Find where the given text appears and provide that cell's center as [x, y] coordinate. 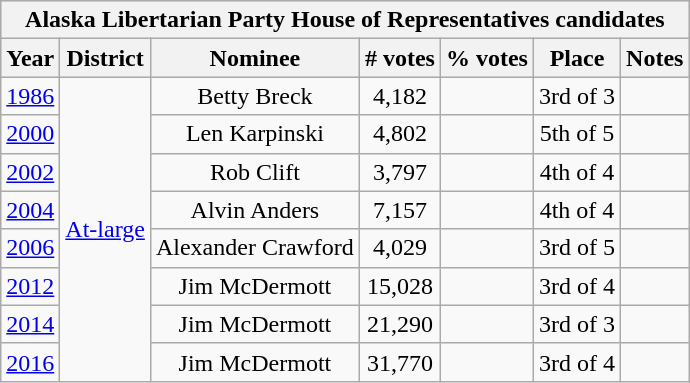
7,157 [400, 210]
District [106, 58]
3rd of 5 [576, 248]
4,802 [400, 134]
31,770 [400, 362]
4,182 [400, 96]
1986 [30, 96]
4,029 [400, 248]
# votes [400, 58]
2014 [30, 324]
3,797 [400, 172]
2000 [30, 134]
21,290 [400, 324]
Notes [655, 58]
Betty Breck [254, 96]
5th of 5 [576, 134]
2012 [30, 286]
Alvin Anders [254, 210]
2004 [30, 210]
Rob Clift [254, 172]
Year [30, 58]
Alaska Libertarian Party House of Representatives candidates [345, 20]
2016 [30, 362]
Len Karpinski [254, 134]
At-large [106, 229]
% votes [486, 58]
Alexander Crawford [254, 248]
15,028 [400, 286]
2006 [30, 248]
Place [576, 58]
Nominee [254, 58]
2002 [30, 172]
